Return [x, y] of the center of cell containing provided text 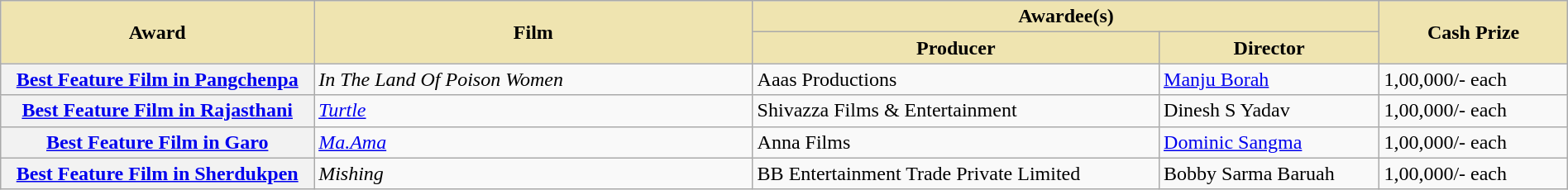
Director [1269, 48]
Bobby Sarma Baruah [1269, 173]
Best Feature Film in Pangchenpa [157, 79]
BB Entertainment Trade Private Limited [956, 173]
Shivazza Films & Entertainment [956, 111]
Best Feature Film in Sherdukpen [157, 173]
Manju Borah [1269, 79]
Best Feature Film in Garo [157, 142]
Producer [956, 48]
Mishing [533, 173]
Cash Prize [1474, 32]
In The Land Of Poison Women [533, 79]
Awardee(s) [1066, 17]
Ma.Ama [533, 142]
Aaas Productions [956, 79]
Turtle [533, 111]
Film [533, 32]
Anna Films [956, 142]
Dinesh S Yadav [1269, 111]
Dominic Sangma [1269, 142]
Award [157, 32]
Best Feature Film in Rajasthani [157, 111]
